Pinpoint the cell where the given text exists, returning its [x, y] midpoint coordinate. 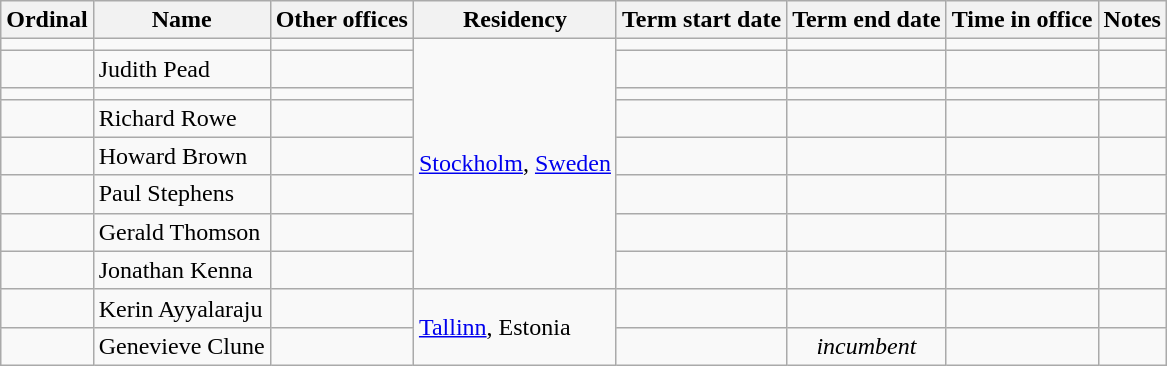
Richard Rowe [182, 118]
Howard Brown [182, 156]
Gerald Thomson [182, 232]
Judith Pead [182, 69]
Name [182, 20]
incumbent [867, 346]
Kerin Ayyalaraju [182, 308]
Residency [514, 20]
Ordinal [47, 20]
Other offices [342, 20]
Term start date [701, 20]
Jonathan Kenna [182, 270]
Paul Stephens [182, 194]
Notes [1132, 20]
Tallinn, Estonia [514, 327]
Genevieve Clune [182, 346]
Term end date [867, 20]
Stockholm, Sweden [514, 164]
Time in office [1022, 20]
